Search for the cell housing the specified text and yield its (X, Y) center coordinate. 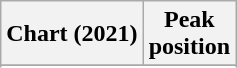
Peakposition (189, 34)
Chart (2021) (72, 34)
